Provide the [X, Y] coordinate of the cell's center where the given text is located.  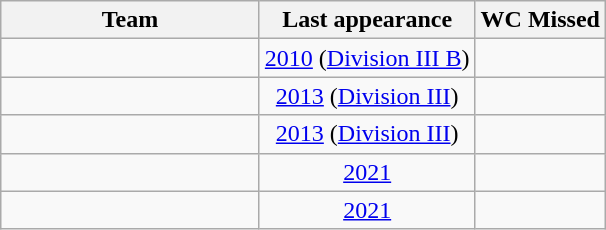
WC Missed [540, 20]
Last appearance [367, 20]
2010 (Division III B) [367, 58]
Team [130, 20]
